Determine the (x, y) coordinate at the center of the cell enclosing the given text.  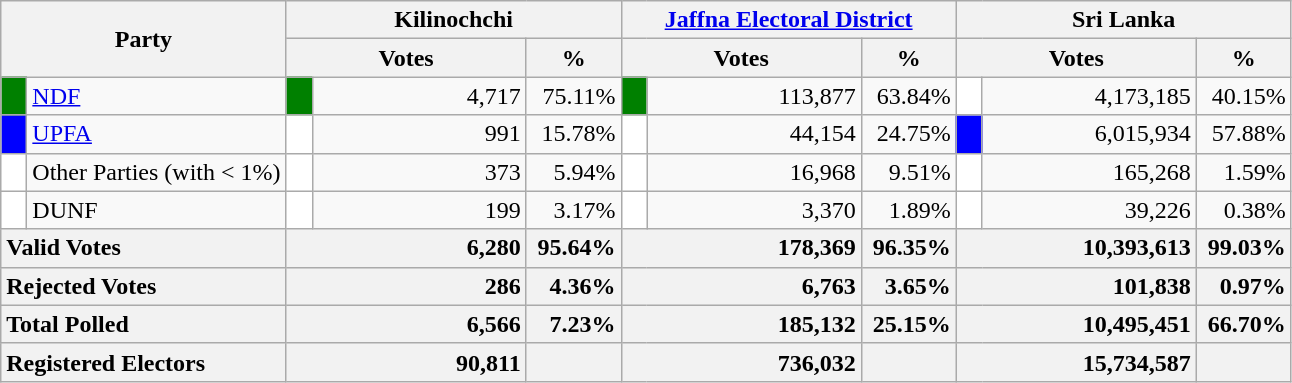
24.75% (908, 134)
Party (144, 39)
1.89% (908, 210)
DUNF (156, 210)
178,369 (741, 248)
9.51% (908, 172)
75.11% (574, 96)
6,280 (406, 248)
15,734,587 (1076, 362)
15.78% (574, 134)
3,370 (754, 210)
286 (406, 286)
199 (419, 210)
3.65% (908, 286)
373 (419, 172)
10,495,451 (1076, 324)
99.03% (1244, 248)
4.36% (574, 286)
101,838 (1076, 286)
66.70% (1244, 324)
Jaffna Electoral District (788, 20)
7.23% (574, 324)
Registered Electors (144, 362)
5.94% (574, 172)
6,763 (741, 286)
4,173,185 (1089, 96)
0.38% (1244, 210)
1.59% (1244, 172)
39,226 (1089, 210)
Total Polled (144, 324)
25.15% (908, 324)
0.97% (1244, 286)
736,032 (741, 362)
96.35% (908, 248)
113,877 (754, 96)
63.84% (908, 96)
991 (419, 134)
3.17% (574, 210)
10,393,613 (1076, 248)
6,566 (406, 324)
57.88% (1244, 134)
16,968 (754, 172)
UPFA (156, 134)
165,268 (1089, 172)
44,154 (754, 134)
4,717 (419, 96)
95.64% (574, 248)
Sri Lanka (1124, 20)
Valid Votes (144, 248)
NDF (156, 96)
40.15% (1244, 96)
6,015,934 (1089, 134)
Other Parties (with < 1%) (156, 172)
Kilinochchi (454, 20)
90,811 (406, 362)
185,132 (741, 324)
Rejected Votes (144, 286)
